Find where the given text appears and provide that cell's center as [x, y] coordinate. 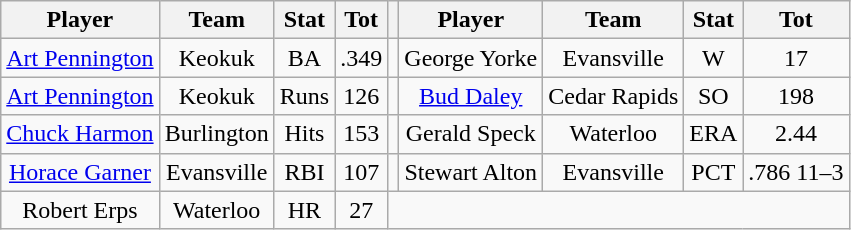
BA [304, 58]
RBI [304, 172]
George Yorke [471, 58]
PCT [714, 172]
Hits [304, 134]
Gerald Speck [471, 134]
Cedar Rapids [614, 96]
107 [362, 172]
27 [362, 210]
.786 11–3 [796, 172]
153 [362, 134]
126 [362, 96]
HR [304, 210]
Robert Erps [80, 210]
.349 [362, 58]
17 [796, 58]
SO [714, 96]
Runs [304, 96]
Chuck Harmon [80, 134]
Bud Daley [471, 96]
Horace Garner [80, 172]
ERA [714, 134]
W [714, 58]
2.44 [796, 134]
198 [796, 96]
Burlington [216, 134]
Stewart Alton [471, 172]
